Find where the given text appears and provide that cell's center as [X, Y] coordinate. 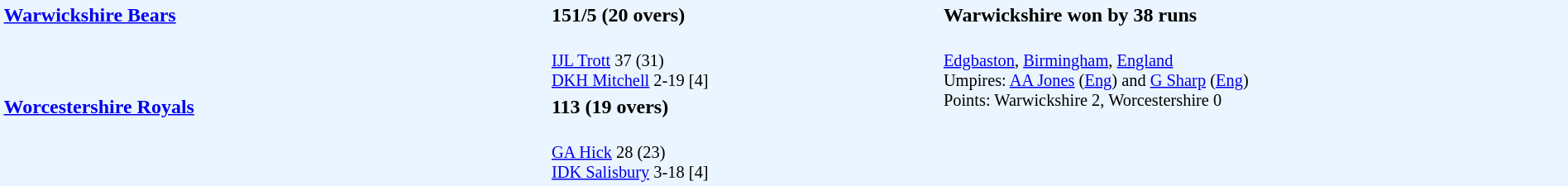
GA Hick 28 (23) IDK Salisbury 3-18 [4] [744, 152]
151/5 (20 overs) [744, 15]
Worcestershire Royals [275, 139]
Warwickshire Bears [275, 47]
Warwickshire won by 38 runs [1254, 15]
Edgbaston, Birmingham, England Umpires: AA Jones (Eng) and G Sharp (Eng) Points: Warwickshire 2, Worcestershire 0 [1254, 107]
113 (19 overs) [744, 107]
IJL Trott 37 (31) DKH Mitchell 2-19 [4] [744, 61]
